Find where the given text appears and provide that cell's center as (x, y) coordinate. 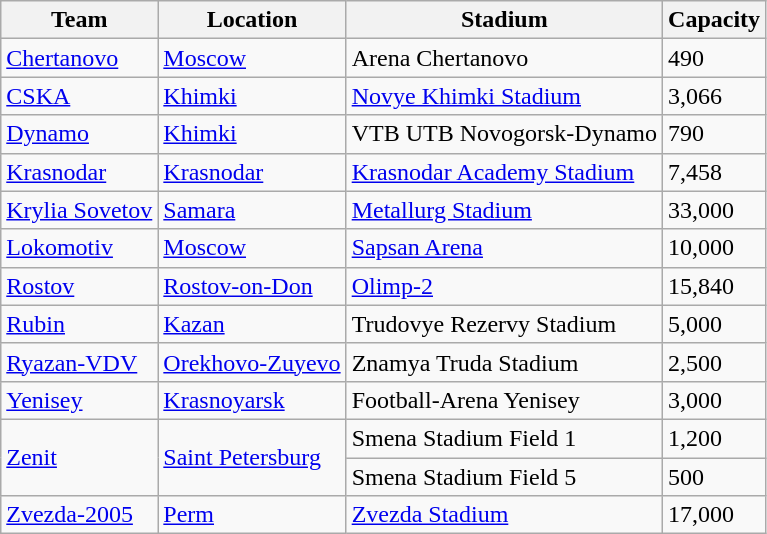
500 (714, 477)
Krasnodar Academy Stadium (504, 172)
Novye Khimki Stadium (504, 96)
Yenisey (80, 400)
Orekhovo-Zuyevo (252, 362)
Trudovye Rezervy Stadium (504, 324)
10,000 (714, 248)
Football-Arena Yenisey (504, 400)
Zenit (80, 457)
5,000 (714, 324)
Saint Petersburg (252, 457)
CSKA (80, 96)
Dynamo (80, 134)
Location (252, 20)
Rubin (80, 324)
Lokomotiv (80, 248)
33,000 (714, 210)
15,840 (714, 286)
Krylia Sovetov (80, 210)
Olimp-2 (504, 286)
Rostov-on-Don (252, 286)
Metallurg Stadium (504, 210)
Kazan (252, 324)
Stadium (504, 20)
Smena Stadium Field 5 (504, 477)
Ryazan-VDV (80, 362)
Chertanovo (80, 58)
790 (714, 134)
490 (714, 58)
Arena Chertanovo (504, 58)
1,200 (714, 438)
Rostov (80, 286)
Zvezda Stadium (504, 515)
3,000 (714, 400)
Smena Stadium Field 1 (504, 438)
Zvezda-2005 (80, 515)
2,500 (714, 362)
17,000 (714, 515)
Capacity (714, 20)
7,458 (714, 172)
3,066 (714, 96)
Samara (252, 210)
Krasnoyarsk (252, 400)
Team (80, 20)
Perm (252, 515)
Sapsan Arena (504, 248)
Znamya Truda Stadium (504, 362)
VTB UTB Novogorsk-Dynamo (504, 134)
